Pinpoint the cell where the given text exists, returning its (x, y) midpoint coordinate. 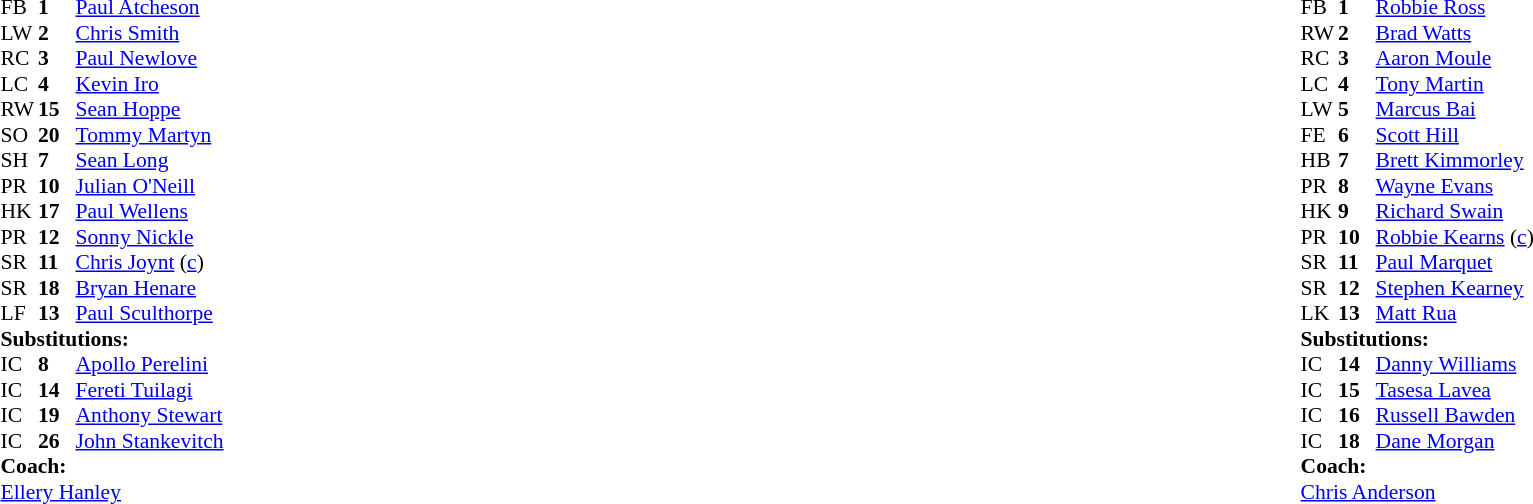
5 (1357, 109)
Chris Joynt (c) (150, 263)
SH (19, 161)
Bryan Henare (150, 288)
John Stankevitch (150, 441)
Sean Hoppe (150, 109)
Fereti Tuilagi (150, 390)
FE (1320, 135)
20 (57, 135)
Tommy Martyn (150, 135)
Substitutions: (112, 339)
Sean Long (150, 161)
9 (1357, 211)
Paul Wellens (150, 211)
SO (19, 135)
Paul Sculthorpe (150, 313)
Chris Smith (150, 33)
LF (19, 313)
16 (1357, 415)
17 (57, 211)
Kevin Iro (150, 84)
Anthony Stewart (150, 415)
19 (57, 415)
Coach: (112, 467)
26 (57, 441)
LK (1320, 313)
Paul Newlove (150, 59)
HB (1320, 161)
Julian O'Neill (150, 186)
6 (1357, 135)
Apollo Perelini (150, 365)
Sonny Nickle (150, 237)
